Provide the (X, Y) coordinate of the cell's center where the given text is located.  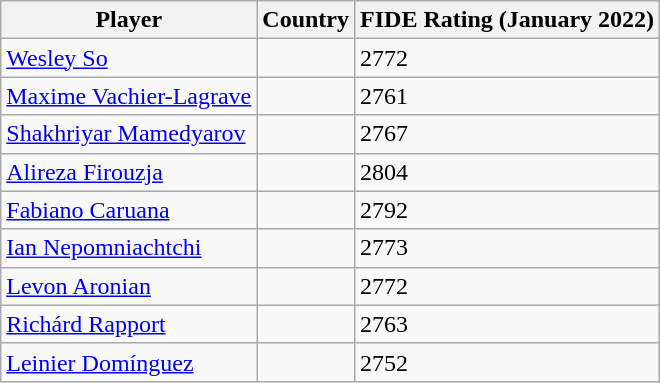
Wesley So (129, 58)
Ian Nepomniachtchi (129, 248)
Player (129, 20)
2752 (508, 362)
2761 (508, 96)
Levon Aronian (129, 286)
2792 (508, 210)
Maxime Vachier-Lagrave (129, 96)
2763 (508, 324)
Shakhriyar Mamedyarov (129, 134)
2804 (508, 172)
2767 (508, 134)
FIDE Rating (January 2022) (508, 20)
Leinier Domínguez (129, 362)
Alireza Firouzja (129, 172)
Fabiano Caruana (129, 210)
Country (306, 20)
2773 (508, 248)
Richárd Rapport (129, 324)
